Detect which cell encompasses the target text, then output its (X, Y) center coordinate. 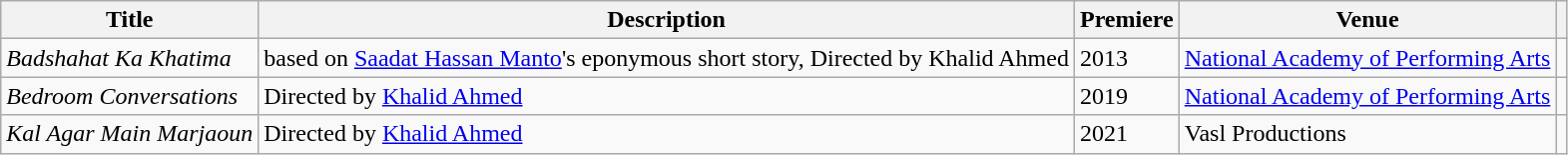
Kal Agar Main Marjaoun (130, 134)
Description (667, 20)
Premiere (1126, 20)
based on Saadat Hassan Manto's eponymous short story, Directed by Khalid Ahmed (667, 58)
2021 (1126, 134)
Venue (1367, 20)
Badshahat Ka Khatima (130, 58)
2013 (1126, 58)
Title (130, 20)
2019 (1126, 96)
Vasl Productions (1367, 134)
Bedroom Conversations (130, 96)
